For the text-containing cell, return its midpoint in (X, Y) coordinate format. 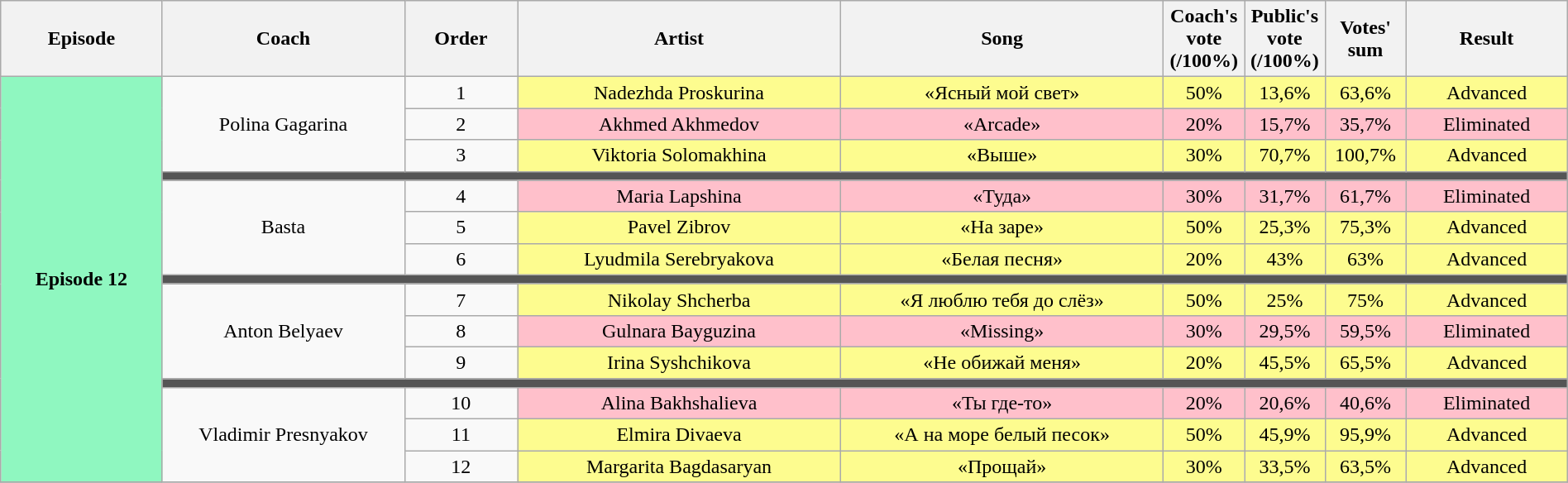
Basta (283, 227)
«На заре» (1002, 227)
65,5% (1365, 362)
95,9% (1365, 435)
75,3% (1365, 227)
Gulnara Bayguzina (680, 331)
«Ты где-то» (1002, 404)
63,5% (1365, 466)
4 (461, 196)
2 (461, 124)
70,7% (1285, 155)
Nadezhda Proskurina (680, 93)
9 (461, 362)
Votes' sum (1365, 39)
29,5% (1285, 331)
15,7% (1285, 124)
61,7% (1365, 196)
Public's vote (/100%) (1285, 39)
«Ясный мой свет» (1002, 93)
7 (461, 299)
63,6% (1365, 93)
59,5% (1365, 331)
33,5% (1285, 466)
«Туда» (1002, 196)
«А на море белый песок» (1002, 435)
Coach's vote (/100%) (1204, 39)
Episode 12 (81, 280)
11 (461, 435)
Margarita Bagdasaryan (680, 466)
Elmira Divaeva (680, 435)
«Arcade» (1002, 124)
Lyudmila Serebryakova (680, 259)
6 (461, 259)
1 (461, 93)
25% (1285, 299)
Alina Bakhshalieva (680, 404)
«Белая песня» (1002, 259)
Maria Lapshina (680, 196)
45,5% (1285, 362)
100,7% (1365, 155)
Artist (680, 39)
«Missing» (1002, 331)
12 (461, 466)
25,3% (1285, 227)
Coach (283, 39)
Irina Syshchikova (680, 362)
«Не обижай меня» (1002, 362)
Vladimir Presnyakov (283, 435)
63% (1365, 259)
Episode (81, 39)
13,6% (1285, 93)
35,7% (1365, 124)
31,7% (1285, 196)
10 (461, 404)
Result (1487, 39)
40,6% (1365, 404)
45,9% (1285, 435)
5 (461, 227)
«Выше» (1002, 155)
Akhmed Akhmedov (680, 124)
75% (1365, 299)
3 (461, 155)
43% (1285, 259)
«Я люблю тебя до слёз» (1002, 299)
Anton Belyaev (283, 331)
Order (461, 39)
20,6% (1285, 404)
«Прощай» (1002, 466)
Viktoria Solomakhina (680, 155)
Song (1002, 39)
Pavel Zibrov (680, 227)
Nikolay Shcherba (680, 299)
8 (461, 331)
Polina Gagarina (283, 124)
